Determine the (x, y) coordinate at the center of the cell enclosing the given text.  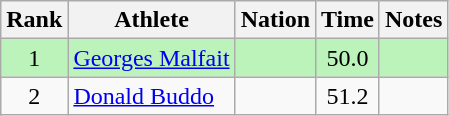
50.0 (348, 58)
1 (34, 58)
2 (34, 96)
51.2 (348, 96)
Athlete (152, 20)
Nation (275, 20)
Donald Buddo (152, 96)
Time (348, 20)
Georges Malfait (152, 58)
Notes (413, 20)
Rank (34, 20)
